Pinpoint the cell where the given text exists, returning its (x, y) midpoint coordinate. 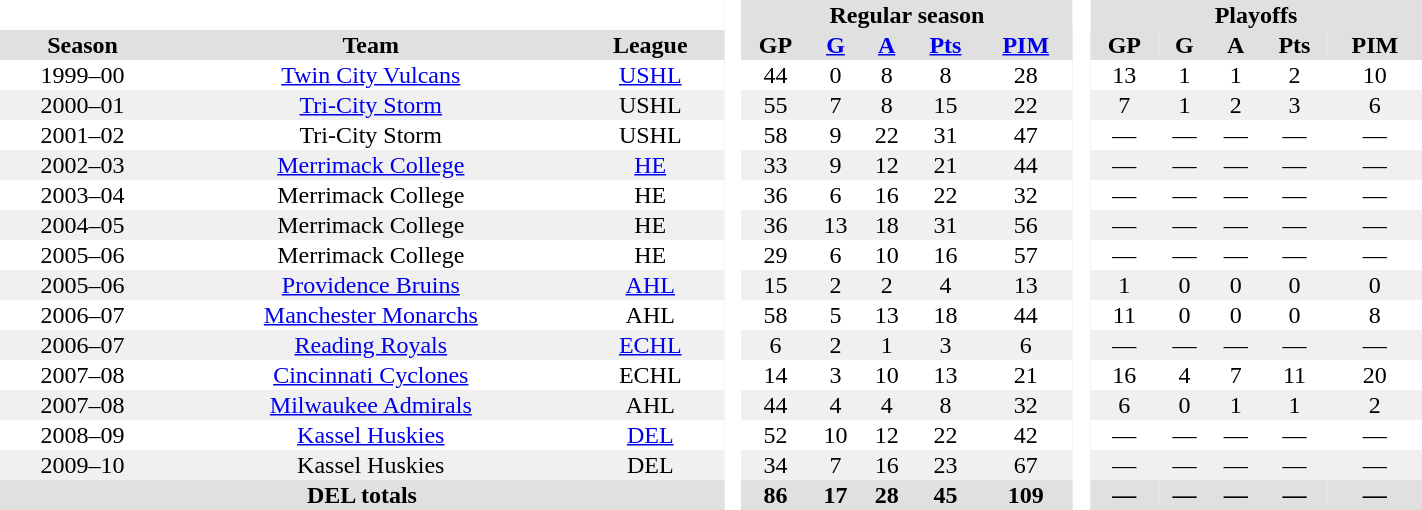
Season (82, 45)
2001–02 (82, 135)
109 (1026, 495)
45 (945, 495)
2004–05 (82, 225)
Manchester Monarchs (371, 315)
2003–04 (82, 195)
17 (836, 495)
Playoffs (1256, 15)
42 (1026, 435)
29 (776, 255)
23 (945, 465)
33 (776, 165)
86 (776, 495)
55 (776, 105)
Cincinnati Cyclones (371, 375)
Reading Royals (371, 345)
20 (1375, 375)
5 (836, 315)
Team (371, 45)
52 (776, 435)
2008–09 (82, 435)
47 (1026, 135)
DEL totals (362, 495)
Providence Bruins (371, 285)
League (650, 45)
2009–10 (82, 465)
Regular season (907, 15)
67 (1026, 465)
2002–03 (82, 165)
1999–00 (82, 75)
14 (776, 375)
57 (1026, 255)
34 (776, 465)
Milwaukee Admirals (371, 405)
2000–01 (82, 105)
Twin City Vulcans (371, 75)
56 (1026, 225)
